For the text-containing cell, return its midpoint in [x, y] coordinate format. 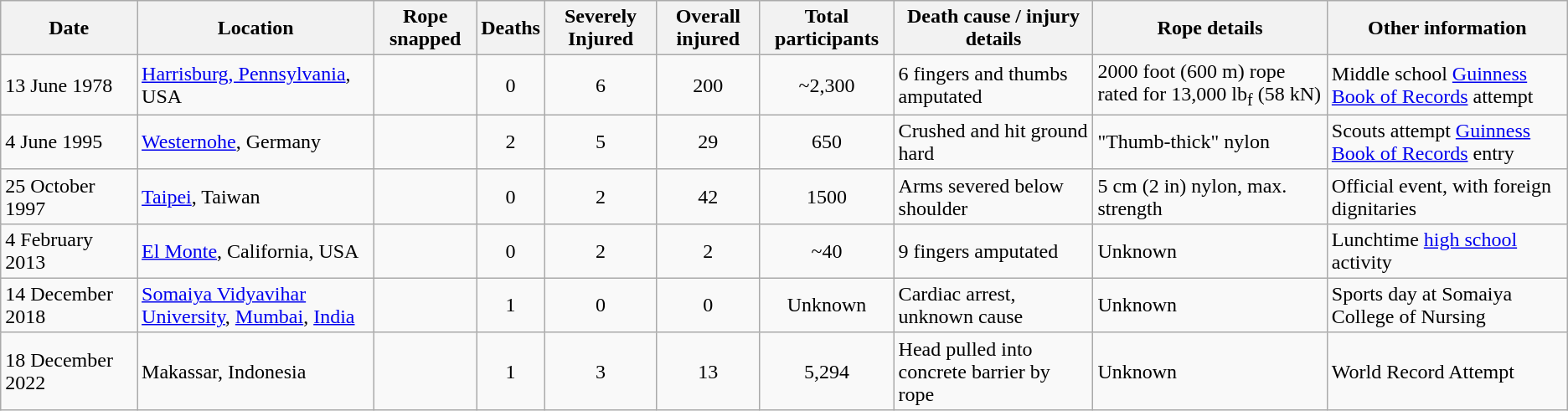
13 June 1978 [69, 85]
6 [600, 85]
25 October 1997 [69, 196]
9 fingers amputated [993, 251]
Makassar, Indonesia [256, 371]
29 [709, 142]
Other information [1447, 28]
3 [600, 371]
Lunchtime high school activity [1447, 251]
Crushed and hit ground hard [993, 142]
200 [709, 85]
5,294 [827, 371]
42 [709, 196]
Middle school Guinness Book of Records attempt [1447, 85]
650 [827, 142]
5 cm (2 in) nylon, max. strength [1210, 196]
Westernohe, Germany [256, 142]
4 June 1995 [69, 142]
18 December 2022 [69, 371]
Somaiya Vidyavihar University, Mumbai, India [256, 305]
World Record Attempt [1447, 371]
Location [256, 28]
Taipei, Taiwan [256, 196]
Death cause / injury details [993, 28]
6 fingers and thumbs amputated [993, 85]
Harrisburg, Pennsylvania, USA [256, 85]
~2,300 [827, 85]
Total participants [827, 28]
13 [709, 371]
5 [600, 142]
Cardiac arrest, unknown cause [993, 305]
Sports day at Somaiya College of Nursing [1447, 305]
El Monte, California, USA [256, 251]
14 December 2018 [69, 305]
Head pulled into concrete barrier by rope [993, 371]
1500 [827, 196]
Overall injured [709, 28]
2000 foot (600 m) rope rated for 13,000 lbf (58 kN) [1210, 85]
Date [69, 28]
Official event, with foreign dignitaries [1447, 196]
"Thumb-thick" nylon [1210, 142]
Severely Injured [600, 28]
4 February 2013 [69, 251]
Rope snapped [426, 28]
~40 [827, 251]
Scouts attempt Guinness Book of Records entry [1447, 142]
Rope details [1210, 28]
Deaths [511, 28]
Arms severed below shoulder [993, 196]
